Find where the given text appears and provide that cell's center as [X, Y] coordinate. 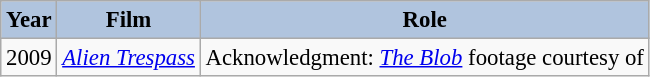
2009 [29, 58]
Year [29, 20]
Film [128, 20]
Acknowledgment: The Blob footage courtesy of [424, 58]
Role [424, 20]
Alien Trespass [128, 58]
